Search for the cell housing the specified text and yield its (x, y) center coordinate. 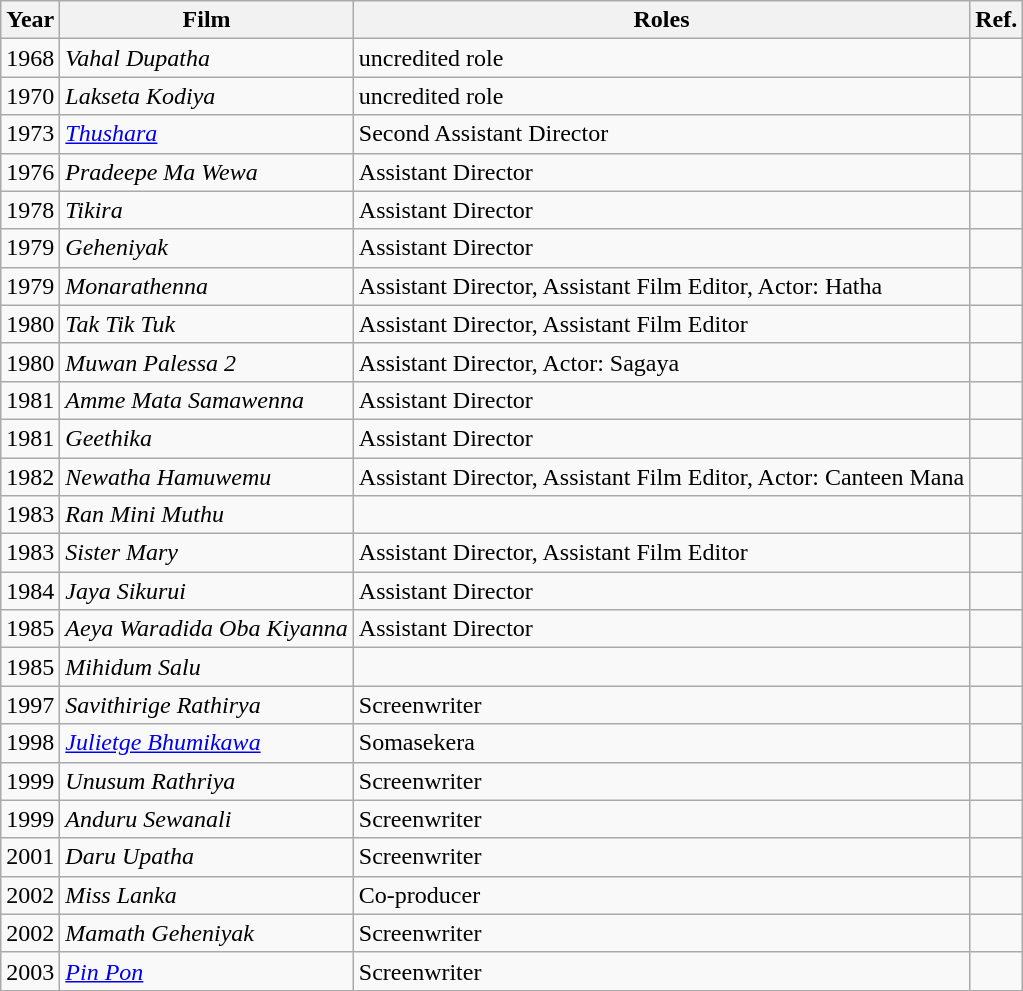
Assistant Director, Actor: Sagaya (661, 362)
Savithirige Rathirya (206, 705)
Co-producer (661, 895)
1970 (30, 96)
Geheniyak (206, 248)
1968 (30, 58)
Jaya Sikurui (206, 591)
1984 (30, 591)
Miss Lanka (206, 895)
Mihidum Salu (206, 667)
Roles (661, 20)
1982 (30, 477)
Monarathenna (206, 286)
Vahal Dupatha (206, 58)
Newatha Hamuwemu (206, 477)
Unusum Rathriya (206, 781)
Assistant Director, Assistant Film Editor, Actor: Canteen Mana (661, 477)
Year (30, 20)
1998 (30, 743)
Anduru Sewanali (206, 819)
Muwan Palessa 2 (206, 362)
Thushara (206, 134)
Tikira (206, 210)
Tak Tik Tuk (206, 324)
Somasekera (661, 743)
Mamath Geheniyak (206, 933)
1976 (30, 172)
Ref. (996, 20)
2003 (30, 971)
1978 (30, 210)
Assistant Director, Assistant Film Editor, Actor: Hatha (661, 286)
1973 (30, 134)
Julietge Bhumikawa (206, 743)
Lakseta Kodiya (206, 96)
Sister Mary (206, 553)
Aeya Waradida Oba Kiyanna (206, 629)
Amme Mata Samawenna (206, 400)
2001 (30, 857)
Daru Upatha (206, 857)
Geethika (206, 438)
1997 (30, 705)
Pin Pon (206, 971)
Pradeepe Ma Wewa (206, 172)
Ran Mini Muthu (206, 515)
Film (206, 20)
Second Assistant Director (661, 134)
